Provide the [X, Y] coordinate of the cell's center where the given text is located.  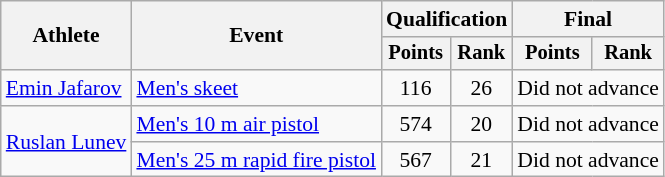
Ruslan Lunev [66, 142]
26 [481, 88]
574 [416, 124]
Final [588, 19]
Men's 10 m air pistol [256, 124]
Emin Jafarov [66, 88]
Event [256, 36]
Men's skeet [256, 88]
20 [481, 124]
Athlete [66, 36]
116 [416, 88]
Qualification [446, 19]
